For the text-containing cell, return its midpoint in (x, y) coordinate format. 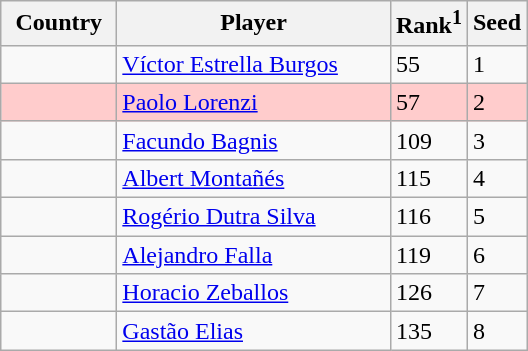
8 (496, 331)
116 (428, 217)
Alejandro Falla (254, 255)
109 (428, 140)
Player (254, 24)
55 (428, 64)
Facundo Bagnis (254, 140)
Country (59, 24)
115 (428, 178)
57 (428, 102)
6 (496, 255)
126 (428, 293)
Seed (496, 24)
3 (496, 140)
Rogério Dutra Silva (254, 217)
7 (496, 293)
135 (428, 331)
119 (428, 255)
Víctor Estrella Burgos (254, 64)
Paolo Lorenzi (254, 102)
Rank1 (428, 24)
Gastão Elias (254, 331)
5 (496, 217)
Horacio Zeballos (254, 293)
Albert Montañés (254, 178)
4 (496, 178)
1 (496, 64)
2 (496, 102)
